Extract the (x, y) coordinate from the center of the cell holding the provided text.  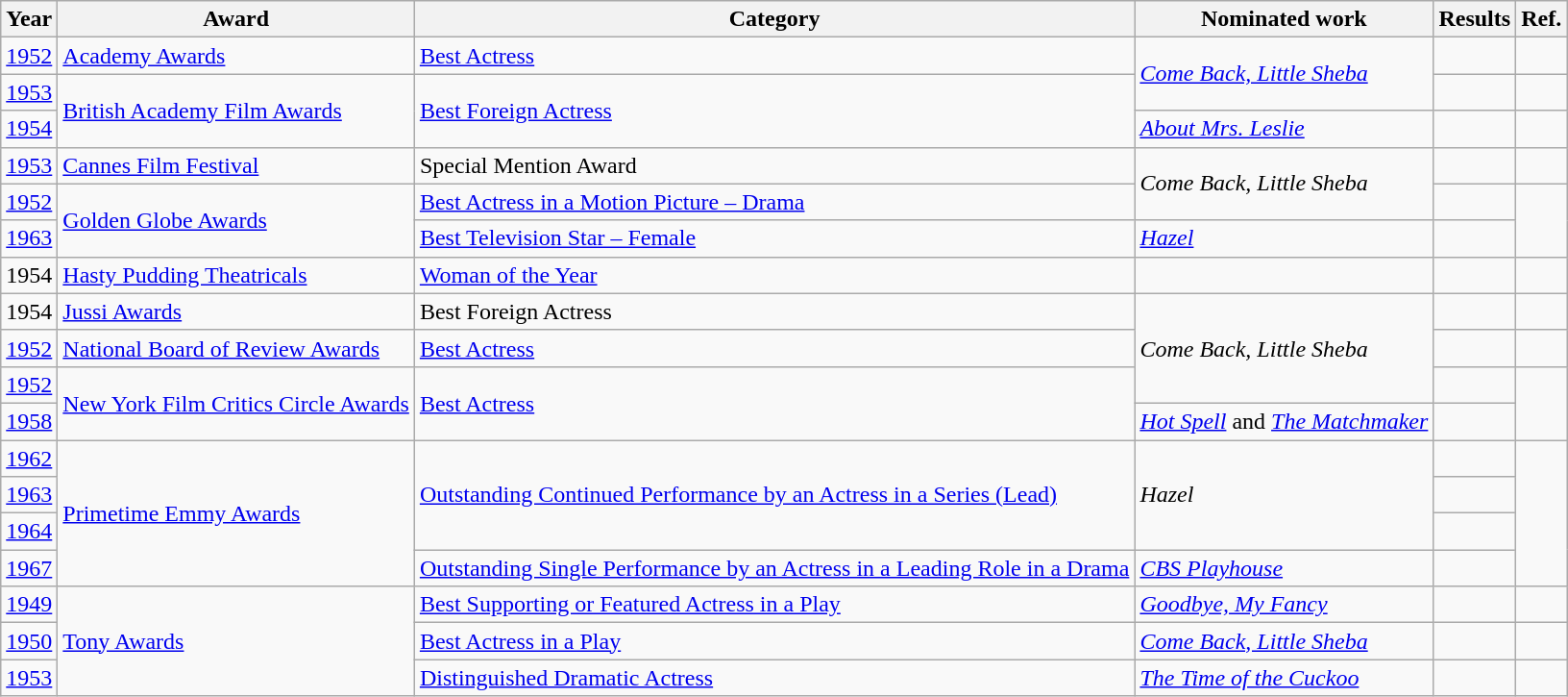
Category (774, 19)
The Time of the Cuckoo (1284, 678)
1950 (29, 641)
Outstanding Single Performance by an Actress in a Leading Role in a Drama (774, 568)
Jussi Awards (236, 311)
Outstanding Continued Performance by an Actress in a Series (Lead) (774, 495)
Best Supporting or Featured Actress in a Play (774, 605)
Academy Awards (236, 56)
Nominated work (1284, 19)
Cannes Film Festival (236, 165)
About Mrs. Leslie (1284, 129)
National Board of Review Awards (236, 348)
Tony Awards (236, 641)
Award (236, 19)
Primetime Emmy Awards (236, 513)
Special Mention Award (774, 165)
British Academy Film Awards (236, 111)
Best Actress in a Motion Picture – Drama (774, 202)
Distinguished Dramatic Actress (774, 678)
1964 (29, 532)
Golden Globe Awards (236, 220)
Woman of the Year (774, 275)
Results (1475, 19)
Goodbye, My Fancy (1284, 605)
1949 (29, 605)
New York Film Critics Circle Awards (236, 403)
Hot Spell and The Matchmaker (1284, 421)
CBS Playhouse (1284, 568)
1962 (29, 459)
Ref. (1541, 19)
Best Television Star – Female (774, 238)
1958 (29, 421)
Year (29, 19)
Best Actress in a Play (774, 641)
1967 (29, 568)
Hasty Pudding Theatricals (236, 275)
